From the cell containing the given text, extract its center point as [X, Y] coordinate. 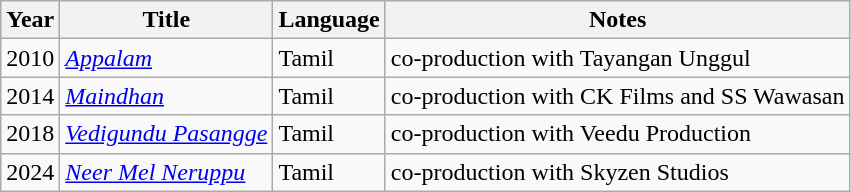
Notes [618, 20]
co-production with Tayangan Unggul [618, 58]
2024 [30, 172]
Year [30, 20]
2010 [30, 58]
Title [166, 20]
Maindhan [166, 96]
Language [329, 20]
Appalam [166, 58]
co-production with Veedu Production [618, 134]
Neer Mel Neruppu [166, 172]
2018 [30, 134]
co-production with Skyzen Studios [618, 172]
Vedigundu Pasangge [166, 134]
2014 [30, 96]
co-production with CK Films and SS Wawasan [618, 96]
